From the cell containing the given text, extract its center point as [X, Y] coordinate. 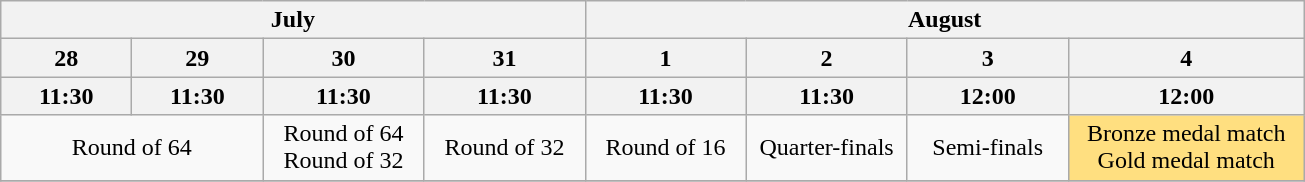
Quarter-finals [826, 148]
Semi-finals [988, 148]
4 [1186, 58]
30 [344, 58]
Round of 64 [132, 148]
3 [988, 58]
July [293, 20]
August [944, 20]
Round of 64Round of 32 [344, 148]
31 [504, 58]
1 [666, 58]
Bronze medal matchGold medal match [1186, 148]
Round of 16 [666, 148]
29 [198, 58]
2 [826, 58]
28 [66, 58]
Round of 32 [504, 148]
